Identify which cell holds the provided text, then report its (x, y) central coordinate. 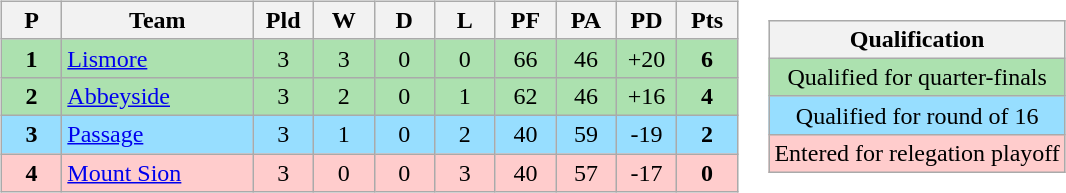
+20 (646, 58)
-17 (646, 173)
62 (526, 96)
P (32, 20)
59 (586, 134)
Pld (284, 20)
-19 (646, 134)
L (466, 20)
Passage (158, 134)
PA (586, 20)
Qualified for quarter-finals (918, 77)
W (344, 20)
PF (526, 20)
Lismore (158, 58)
Abbeyside (158, 96)
+16 (646, 96)
Pts (708, 20)
57 (586, 173)
PD (646, 20)
Team (158, 20)
66 (526, 58)
Qualification (918, 39)
6 (708, 58)
D (404, 20)
Mount Sion (158, 173)
Qualified for round of 16 (918, 115)
Entered for relegation playoff (918, 153)
